Extract the (X, Y) coordinate from the center of the cell holding the provided text.  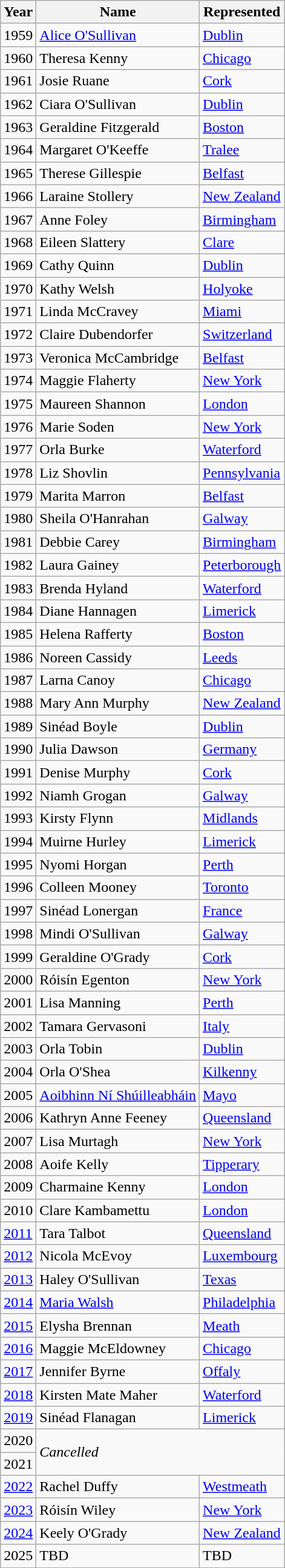
Kirsty Flynn (118, 819)
Maria Walsh (118, 1302)
Róisín Wiley (118, 1510)
1982 (18, 565)
Claire Dubendorfer (118, 335)
1995 (18, 865)
1988 (18, 703)
1986 (18, 657)
Debbie Carey (118, 542)
2017 (18, 1371)
1965 (18, 173)
1962 (18, 104)
Tara Talbot (118, 1233)
Linda McCravey (118, 312)
Cancelled (160, 1452)
1989 (18, 726)
Kirsten Mate Maher (118, 1394)
Geraldine O'Grady (118, 957)
1987 (18, 680)
1984 (18, 611)
Pennsylvania (242, 473)
Nicola McEvoy (118, 1256)
Larna Canoy (118, 680)
1973 (18, 358)
2000 (18, 980)
Elysha Brennan (118, 1325)
Aoife Kelly (118, 1164)
Josie Ruane (118, 81)
Leeds (242, 657)
Year (18, 12)
2014 (18, 1302)
1959 (18, 35)
Haley O'Sullivan (118, 1279)
1979 (18, 496)
Eileen Slattery (118, 242)
2005 (18, 1095)
1994 (18, 842)
1967 (18, 219)
Róisín Egenton (118, 980)
Offaly (242, 1371)
2020 (18, 1441)
1996 (18, 888)
Tipperary (242, 1164)
Rachel Duffy (118, 1487)
1966 (18, 196)
1985 (18, 634)
1991 (18, 772)
Midlands (242, 819)
1968 (18, 242)
1990 (18, 749)
Maureen Shannon (118, 404)
Peterborough (242, 565)
Represented (242, 12)
Lisa Manning (118, 1003)
Switzerland (242, 335)
1971 (18, 312)
2009 (18, 1187)
1977 (18, 450)
1992 (18, 796)
Diane Hannagen (118, 611)
1993 (18, 819)
Muirne Hurley (118, 842)
2010 (18, 1210)
2012 (18, 1256)
2004 (18, 1072)
Therese Gillespie (118, 173)
Sheila O'Hanrahan (118, 519)
Kathy Welsh (118, 289)
1969 (18, 265)
Orla Burke (118, 450)
Liz Shovlin (118, 473)
Luxembourg (242, 1256)
Meath (242, 1325)
France (242, 911)
1976 (18, 427)
Clare Kambamettu (118, 1210)
Lisa Murtagh (118, 1141)
2022 (18, 1487)
Name (118, 12)
1963 (18, 127)
Tamara Gervasoni (118, 1026)
Geraldine Fitzgerald (118, 127)
Denise Murphy (118, 772)
2021 (18, 1464)
Veronica McCambridge (118, 358)
2019 (18, 1418)
Mary Ann Murphy (118, 703)
Sinéad Lonergan (118, 911)
2016 (18, 1348)
2006 (18, 1118)
Helena Rafferty (118, 634)
Margaret O'Keeffe (118, 150)
Sinéad Boyle (118, 726)
2011 (18, 1233)
2007 (18, 1141)
Maggie Flaherty (118, 381)
Kathryn Anne Feeney (118, 1118)
Clare (242, 242)
Texas (242, 1279)
Westmeath (242, 1487)
Jennifer Byrne (118, 1371)
Laura Gainey (118, 565)
Holyoke (242, 289)
1981 (18, 542)
2018 (18, 1394)
1980 (18, 519)
Orla O'Shea (118, 1072)
1997 (18, 911)
Italy (242, 1026)
2013 (18, 1279)
Sinéad Flanagan (118, 1418)
Mindi O'Sullivan (118, 934)
Marie Soden (118, 427)
Maggie McEldowney (118, 1348)
2001 (18, 1003)
Noreen Cassidy (118, 657)
1970 (18, 289)
1998 (18, 934)
Mayo (242, 1095)
Nyomi Horgan (118, 865)
Ciara O'Sullivan (118, 104)
Orla Tobin (118, 1049)
Brenda Hyland (118, 588)
Niamh Grogan (118, 796)
2023 (18, 1510)
Alice O'Sullivan (118, 35)
1999 (18, 957)
Tralee (242, 150)
Toronto (242, 888)
2002 (18, 1026)
1978 (18, 473)
Cathy Quinn (118, 265)
1974 (18, 381)
Marita Marron (118, 496)
2003 (18, 1049)
Miami (242, 312)
Laraine Stollery (118, 196)
1983 (18, 588)
1972 (18, 335)
1960 (18, 58)
Philadelphia (242, 1302)
2015 (18, 1325)
Theresa Kenny (118, 58)
Keely O'Grady (118, 1533)
Anne Foley (118, 219)
1964 (18, 150)
Colleen Mooney (118, 888)
2008 (18, 1164)
1961 (18, 81)
Charmaine Kenny (118, 1187)
2025 (18, 1556)
Aoibhinn Ní Shúilleabháin (118, 1095)
1975 (18, 404)
Julia Dawson (118, 749)
2024 (18, 1533)
Kilkenny (242, 1072)
Germany (242, 749)
